Search for the cell housing the specified text and yield its [X, Y] center coordinate. 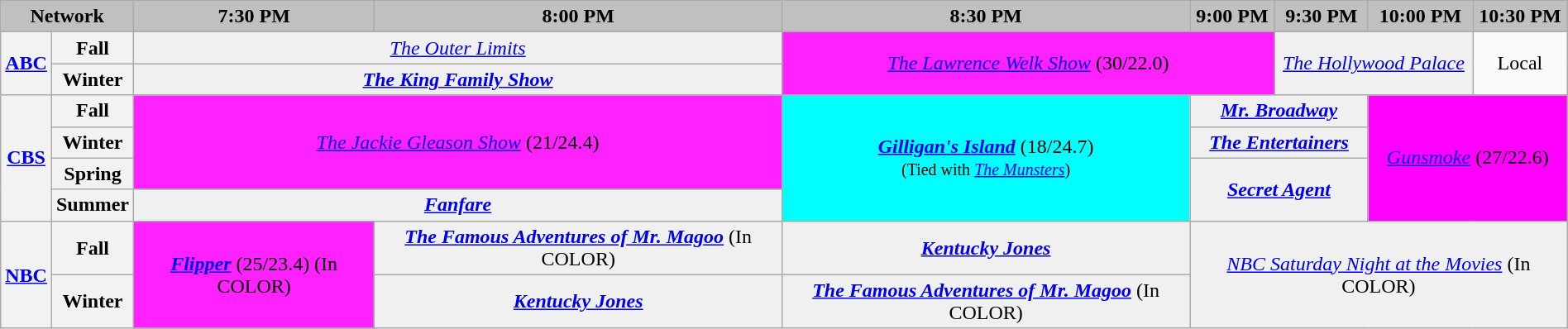
Summer [93, 205]
Gilligan's Island (18/24.7)(Tied with The Munsters) [986, 158]
The Hollywood Palace [1373, 64]
The King Family Show [458, 79]
Fanfare [458, 205]
Local [1520, 64]
8:30 PM [986, 17]
Flipper (25/23.4) (In COLOR) [255, 274]
10:00 PM [1420, 17]
The Lawrence Welk Show (30/22.0) [1029, 64]
8:00 PM [579, 17]
The Outer Limits [458, 48]
7:30 PM [255, 17]
Secret Agent [1279, 189]
Spring [93, 174]
The Jackie Gleason Show (21/24.4) [458, 142]
NBC Saturday Night at the Movies (In COLOR) [1379, 274]
9:30 PM [1322, 17]
CBS [26, 158]
NBC [26, 274]
ABC [26, 64]
The Entertainers [1279, 142]
Gunsmoke (27/22.6) [1467, 158]
10:30 PM [1520, 17]
Network [68, 17]
Mr. Broadway [1279, 111]
9:00 PM [1232, 17]
